Locate the cell with the specified text and output its [x, y] center coordinate. 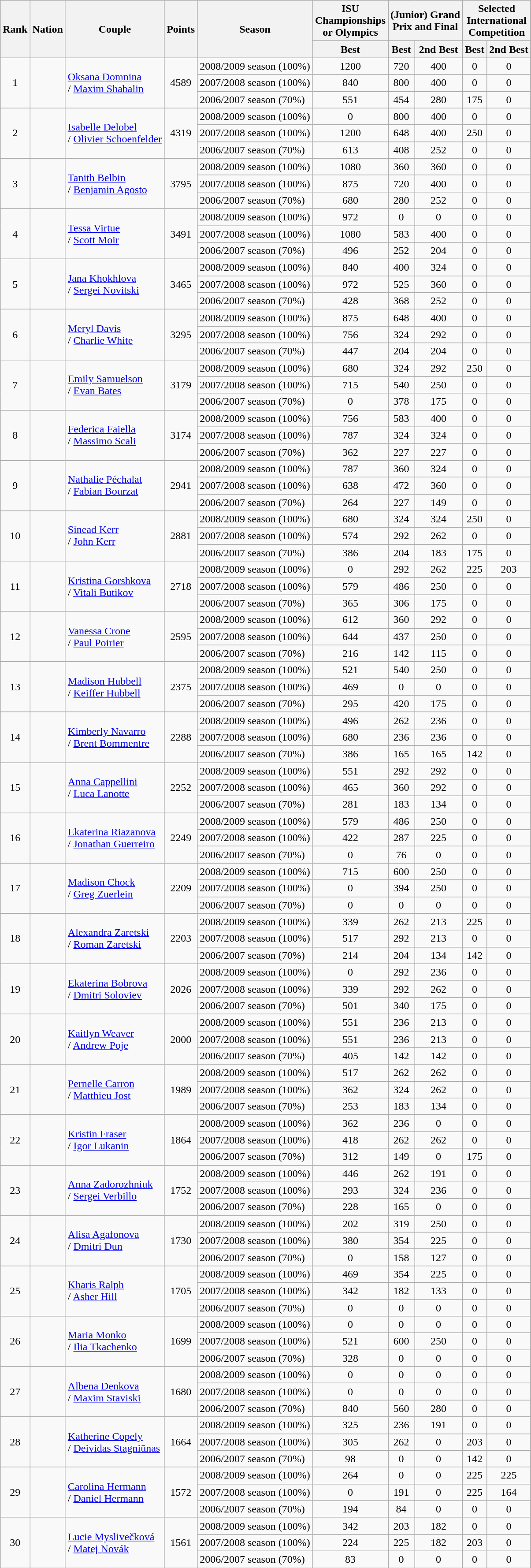
18 [15, 939]
405 [350, 1056]
644 [350, 637]
Maria Monko / Ilia Tkachenko [115, 1341]
29 [15, 1492]
Ekaterina Bobrova / Dmitri Soloviev [115, 989]
312 [350, 1157]
408 [401, 150]
1680 [181, 1392]
Couple [115, 29]
Albena Denkova / Maxim Staviski [115, 1392]
Kristin Fraser / Igor Lukanin [115, 1140]
287 [401, 838]
3795 [181, 183]
472 [401, 485]
17 [15, 888]
21 [15, 1090]
Tessa Virtue / Scott Moir [115, 234]
158 [401, 1257]
2718 [181, 586]
Emily Samuelson / Evan Bates [115, 385]
19 [15, 989]
253 [350, 1106]
216 [350, 653]
Oksana Domnina / Maxim Shabalin [115, 83]
83 [350, 1559]
525 [401, 284]
394 [401, 888]
638 [350, 485]
133 [439, 1291]
325 [350, 1425]
(Junior) Grand Prix and Final [426, 21]
28 [15, 1442]
428 [350, 301]
1730 [181, 1240]
22 [15, 1140]
Nation [48, 29]
501 [350, 1006]
24 [15, 1240]
2209 [181, 888]
27 [15, 1392]
1664 [181, 1442]
Alisa Agafonova / Dmitri Dun [115, 1240]
3295 [181, 335]
20 [15, 1039]
2026 [181, 989]
16 [15, 838]
340 [401, 1006]
Lucie Myslivečková / Matej Novák [115, 1542]
Ekaterina Riazanova / Jonathan Guerreiro [115, 838]
84 [401, 1509]
Meryl Davis / Charlie White [115, 335]
228 [350, 1207]
560 [401, 1408]
1705 [181, 1291]
Tanith Belbin / Benjamin Agosto [115, 183]
3179 [181, 385]
Vanessa Crone / Paul Poirier [115, 637]
Federica Faiella / Massimo Scali [115, 435]
1561 [181, 1542]
1752 [181, 1190]
378 [401, 402]
Pernelle Carron / Matthieu Jost [115, 1090]
14 [15, 737]
319 [401, 1224]
Alexandra Zaretski / Roman Zaretski [115, 939]
4589 [181, 83]
224 [350, 1542]
202 [350, 1224]
23 [15, 1190]
194 [350, 1509]
Anna Cappellini / Luca Lanotte [115, 788]
4319 [181, 133]
115 [439, 653]
Points [181, 29]
Madison Chock / Greg Zuerlein [115, 888]
422 [350, 838]
3491 [181, 234]
328 [350, 1358]
2375 [181, 687]
4 [15, 234]
281 [350, 804]
30 [15, 1542]
7 [15, 385]
2000 [181, 1039]
2595 [181, 637]
Nathalie Péchalat / Fabian Bourzat [115, 485]
1572 [181, 1492]
420 [401, 704]
26 [15, 1341]
295 [350, 704]
365 [350, 603]
2 [15, 133]
418 [350, 1140]
9 [15, 485]
293 [350, 1190]
368 [401, 301]
15 [15, 788]
1989 [181, 1090]
5 [15, 284]
612 [350, 620]
1864 [181, 1140]
164 [509, 1492]
10 [15, 536]
Season [255, 29]
465 [350, 788]
Sinead Kerr / John Kerr [115, 536]
1699 [181, 1341]
98 [350, 1459]
Kaitlyn Weaver / Andrew Poje [115, 1039]
Carolina Hermann / Daniel Hermann [115, 1492]
613 [350, 150]
305 [350, 1442]
Kharis Ralph / Asher Hill [115, 1291]
12 [15, 637]
3 [15, 183]
380 [350, 1240]
437 [401, 637]
447 [350, 351]
446 [350, 1173]
127 [439, 1257]
Madison Hubbell / Keiffer Hubbell [115, 687]
1 [15, 83]
306 [401, 603]
2203 [181, 939]
13 [15, 687]
Kristina Gorshkova / Vitali Butikov [115, 586]
ISU Championships or Olympics [350, 21]
2249 [181, 838]
574 [350, 536]
Katherine Copely / Deividas Stagniūnas [115, 1442]
2941 [181, 485]
3465 [181, 284]
8 [15, 435]
Selected International Competition [497, 21]
6 [15, 335]
Rank [15, 29]
Isabelle Delobel / Olivier Schoenfelder [115, 133]
3174 [181, 435]
25 [15, 1291]
Anna Zadorozhniuk / Sergei Verbillo [115, 1190]
Kimberly Navarro / Brent Bommentre [115, 737]
Jana Khokhlova / Sergei Novitski [115, 284]
214 [350, 955]
76 [401, 855]
2288 [181, 737]
2252 [181, 788]
11 [15, 586]
2881 [181, 536]
454 [401, 100]
